Pinpoint the cell where the given text exists, returning its (X, Y) midpoint coordinate. 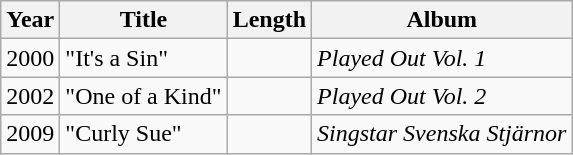
Title (144, 20)
Played Out Vol. 1 (442, 58)
Played Out Vol. 2 (442, 96)
Singstar Svenska Stjärnor (442, 134)
Length (269, 20)
Album (442, 20)
Year (30, 20)
2002 (30, 96)
"Curly Sue" (144, 134)
"It's a Sin" (144, 58)
"One of a Kind" (144, 96)
2000 (30, 58)
2009 (30, 134)
